Capture the cell that displays the provided text and extract its (x, y) central coordinate. 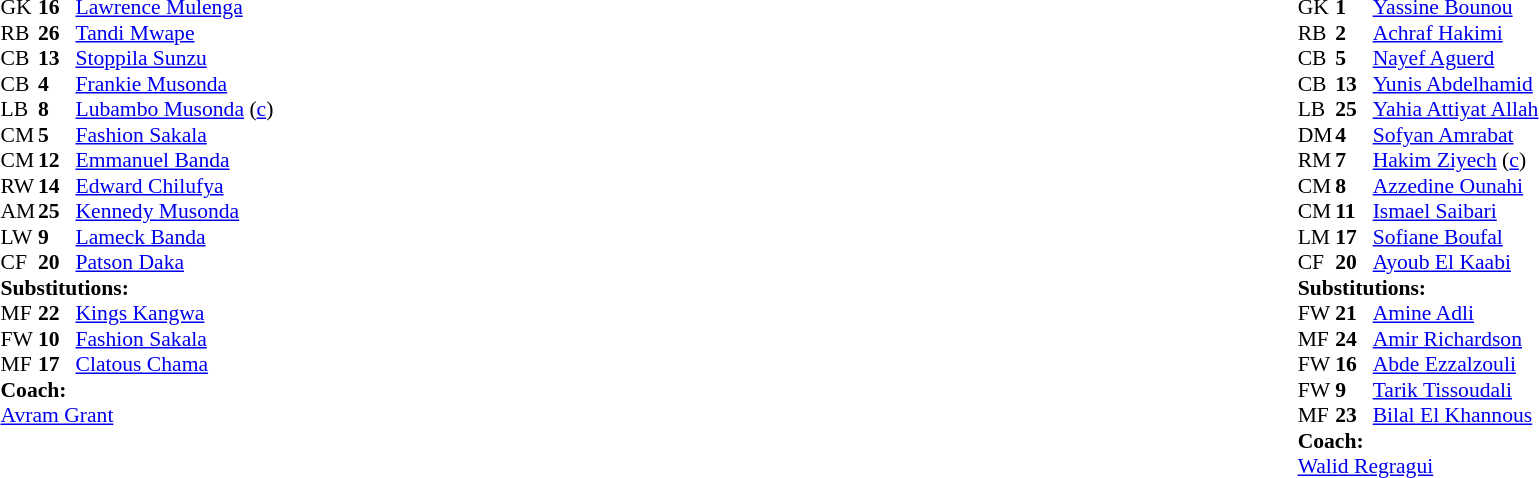
Frankie Musonda (175, 84)
Bilal El Khannous (1456, 415)
Yunis Abdelhamid (1456, 84)
Achraf Hakimi (1456, 33)
Nayef Aguerd (1456, 59)
Sofyan Amrabat (1456, 135)
16 (1354, 365)
24 (1354, 339)
Yahia Attiyat Allah (1456, 109)
Abde Ezzalzouli (1456, 365)
Kings Kangwa (175, 313)
Tarik Tissoudali (1456, 390)
2 (1354, 33)
26 (57, 33)
Ayoub El Kaabi (1456, 263)
RW (19, 186)
Lameck Banda (175, 237)
Amine Adli (1456, 313)
11 (1354, 211)
Avram Grant (136, 415)
DM (1317, 135)
Emmanuel Banda (175, 161)
Patson Daka (175, 263)
Hakim Ziyech (c) (1456, 161)
LW (19, 237)
LM (1317, 237)
Stoppila Sunzu (175, 59)
23 (1354, 415)
Kennedy Musonda (175, 211)
21 (1354, 313)
22 (57, 313)
12 (57, 161)
Clatous Chama (175, 365)
Amir Richardson (1456, 339)
Lubambo Musonda (c) (175, 109)
Azzedine Ounahi (1456, 186)
RM (1317, 161)
Tandi Mwape (175, 33)
10 (57, 339)
Ismael Saibari (1456, 211)
Edward Chilufya (175, 186)
14 (57, 186)
7 (1354, 161)
Sofiane Boufal (1456, 237)
AM (19, 211)
